Return [x, y] of the center of cell containing provided text 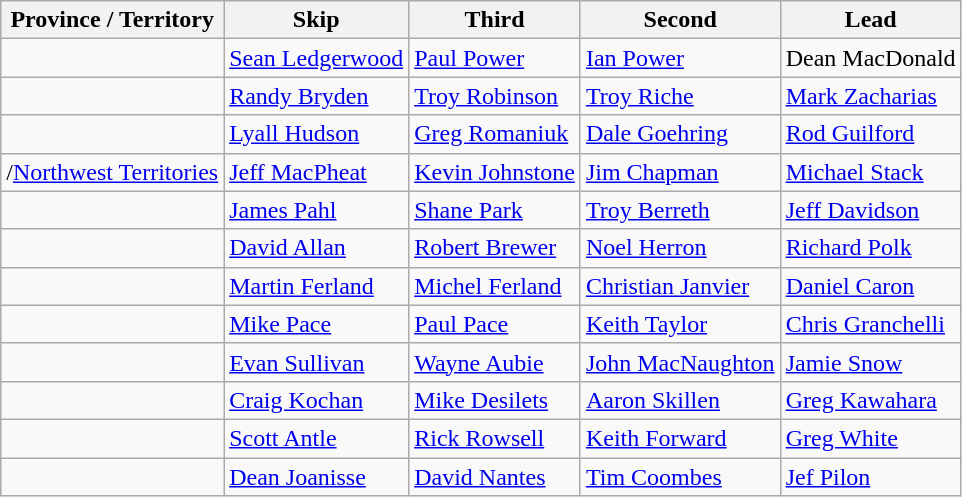
David Nantes [495, 477]
Ian Power [680, 58]
Keith Forward [680, 438]
Mike Pace [316, 324]
Second [680, 20]
Rick Rowsell [495, 438]
Craig Kochan [316, 400]
Troy Berreth [680, 210]
Jamie Snow [870, 362]
Daniel Caron [870, 286]
Evan Sullivan [316, 362]
Michael Stack [870, 172]
Chris Granchelli [870, 324]
Dale Goehring [680, 134]
Greg Kawahara [870, 400]
Wayne Aubie [495, 362]
David Allan [316, 248]
Sean Ledgerwood [316, 58]
Randy Bryden [316, 96]
Greg White [870, 438]
/Northwest Territories [112, 172]
Troy Riche [680, 96]
Christian Janvier [680, 286]
Third [495, 20]
John MacNaughton [680, 362]
Aaron Skillen [680, 400]
Keith Taylor [680, 324]
Province / Territory [112, 20]
Martin Ferland [316, 286]
James Pahl [316, 210]
Robert Brewer [495, 248]
Paul Power [495, 58]
Dean Joanisse [316, 477]
Lead [870, 20]
Jeff MacPheat [316, 172]
Richard Polk [870, 248]
Greg Romaniuk [495, 134]
Rod Guilford [870, 134]
Skip [316, 20]
Michel Ferland [495, 286]
Troy Robinson [495, 96]
Jim Chapman [680, 172]
Jef Pilon [870, 477]
Tim Coombes [680, 477]
Mark Zacharias [870, 96]
Scott Antle [316, 438]
Noel Herron [680, 248]
Lyall Hudson [316, 134]
Jeff Davidson [870, 210]
Mike Desilets [495, 400]
Kevin Johnstone [495, 172]
Dean MacDonald [870, 58]
Paul Pace [495, 324]
Shane Park [495, 210]
